Identify which cell holds the provided text, then report its (x, y) central coordinate. 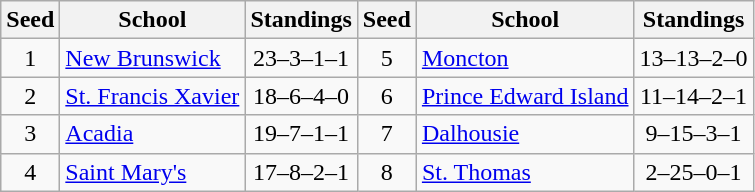
5 (386, 58)
18–6–4–0 (301, 96)
7 (386, 134)
19–7–1–1 (301, 134)
2 (30, 96)
1 (30, 58)
Moncton (525, 58)
Saint Mary's (152, 172)
St. Thomas (525, 172)
Prince Edward Island (525, 96)
13–13–2–0 (694, 58)
2–25–0–1 (694, 172)
17–8–2–1 (301, 172)
New Brunswick (152, 58)
4 (30, 172)
11–14–2–1 (694, 96)
6 (386, 96)
St. Francis Xavier (152, 96)
8 (386, 172)
23–3–1–1 (301, 58)
Dalhousie (525, 134)
Acadia (152, 134)
9–15–3–1 (694, 134)
3 (30, 134)
